Find where the given text appears and provide that cell's center as (X, Y) coordinate. 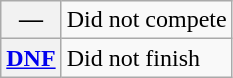
Did not compete (146, 20)
Did not finish (146, 58)
— (31, 20)
DNF (31, 58)
